Extract the [x, y] coordinate from the center of the cell holding the provided text.  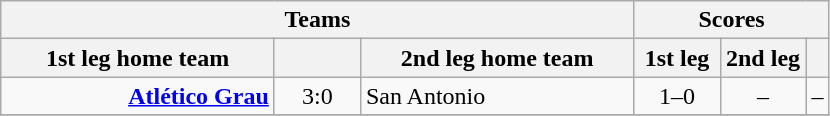
Atlético Grau [138, 96]
2nd leg [763, 58]
1st leg home team [138, 58]
1–0 [677, 96]
2nd leg home team [497, 58]
Scores [732, 20]
Teams [318, 20]
3:0 [317, 96]
San Antonio [497, 96]
1st leg [677, 58]
